Return [X, Y] of the center of cell containing provided text 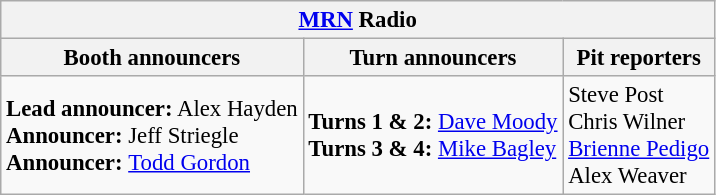
MRN Radio [358, 20]
Booth announcers [152, 58]
Turn announcers [433, 58]
Steve PostChris WilnerBrienne PedigoAlex Weaver [639, 136]
Lead announcer: Alex HaydenAnnouncer: Jeff StriegleAnnouncer: Todd Gordon [152, 136]
Pit reporters [639, 58]
Turns 1 & 2: Dave MoodyTurns 3 & 4: Mike Bagley [433, 136]
